Find where the given text appears and provide that cell's center as (X, Y) coordinate. 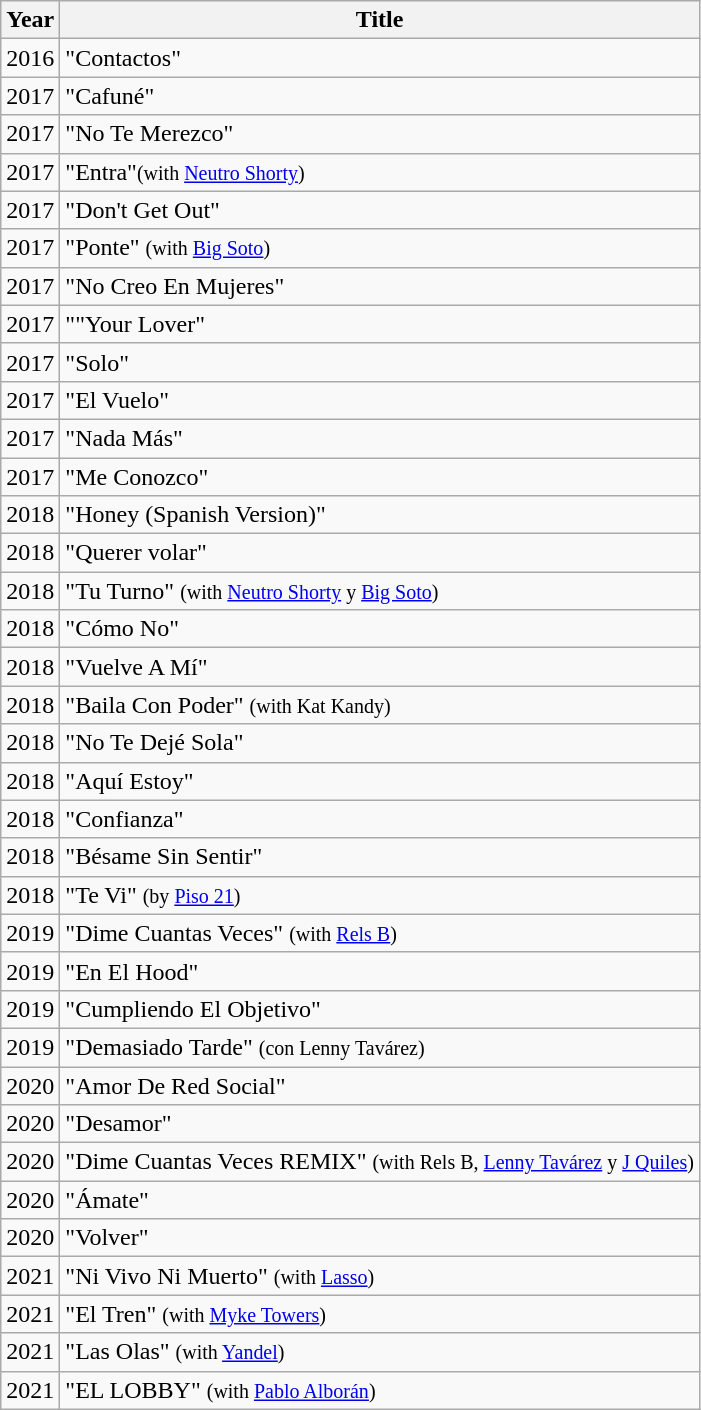
""Your Lover" (380, 324)
"Don't Get Out" (380, 210)
"Vuelve A Mí" (380, 667)
"EL LOBBY" (with Pablo Alborán) (380, 1390)
"Amor De Red Social" (380, 1085)
"En El Hood" (380, 971)
"Confianza" (380, 819)
"Cafuné" (380, 96)
"Volver" (380, 1238)
"Querer volar" (380, 553)
"No Te Dejé Sola" (380, 743)
"Solo" (380, 362)
"Baila Con Poder" (with Kat Kandy) (380, 705)
"Entra"(with Neutro Shorty) (380, 172)
"Ámate" (380, 1200)
"No Te Merezco" (380, 134)
"Te Vi" (by Piso 21) (380, 895)
"Nada Más" (380, 438)
"Desamor" (380, 1124)
"Ponte" (with Big Soto) (380, 248)
"Contactos" (380, 58)
"Honey (Spanish Version)" (380, 515)
"No Creo En Mujeres" (380, 286)
"Tu Turno" (with Neutro Shorty y Big Soto) (380, 591)
"Demasiado Tarde" (con Lenny Tavárez) (380, 1047)
"Dime Cuantas Veces" (with Rels B) (380, 933)
"Me Conozco" (380, 477)
Year (30, 20)
"El Vuelo" (380, 400)
"Bésame Sin Sentir" (380, 857)
"El Tren" (with Myke Towers) (380, 1314)
2016 (30, 58)
"Cómo No" (380, 629)
"Las Olas" (with Yandel) (380, 1352)
Title (380, 20)
"Aquí Estoy" (380, 781)
"Dime Cuantas Veces REMIX" (with Rels B, Lenny Tavárez y J Quiles) (380, 1162)
"Ni Vivo Ni Muerto" (with Lasso) (380, 1276)
"Cumpliendo El Objetivo" (380, 1009)
